Capture the cell that displays the provided text and extract its [X, Y] central coordinate. 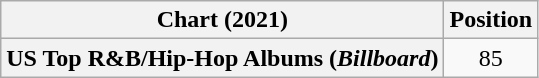
Chart (2021) [222, 20]
US Top R&B/Hip-Hop Albums (Billboard) [222, 58]
Position [491, 20]
85 [491, 58]
